Scan for the cell matching the given text and deliver its (X, Y) coordinate at center. 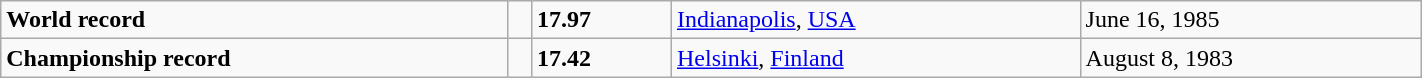
World record (254, 20)
Indianapolis, USA (876, 20)
Helsinki, Finland (876, 58)
June 16, 1985 (1250, 20)
17.97 (601, 20)
Championship record (254, 58)
August 8, 1983 (1250, 58)
17.42 (601, 58)
